Find where the given text appears and provide that cell's center as (x, y) coordinate. 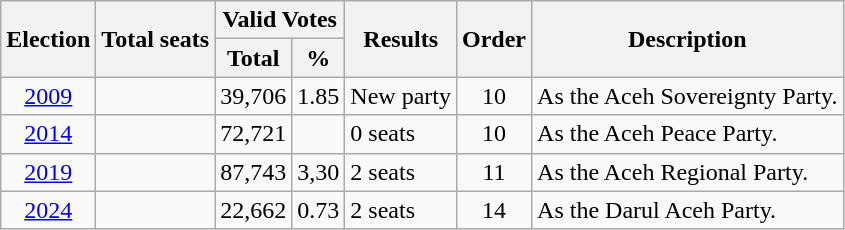
Total (254, 58)
14 (494, 210)
Results (401, 39)
11 (494, 172)
87,743 (254, 172)
22,662 (254, 210)
Election (48, 39)
2019 (48, 172)
1.85 (318, 96)
Total seats (156, 39)
Order (494, 39)
2024 (48, 210)
Valid Votes (280, 20)
Description (688, 39)
0 seats (401, 134)
2009 (48, 96)
3,30 (318, 172)
39,706 (254, 96)
% (318, 58)
New party (401, 96)
As the Darul Aceh Party. (688, 210)
2014 (48, 134)
As the Aceh Sovereignty Party. (688, 96)
As the Aceh Peace Party. (688, 134)
As the Aceh Regional Party. (688, 172)
72,721 (254, 134)
0.73 (318, 210)
